Find where the given text appears and provide that cell's center as [X, Y] coordinate. 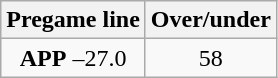
APP –27.0 [74, 58]
Over/under [210, 20]
Pregame line [74, 20]
58 [210, 58]
